Search for the cell housing the specified text and yield its [X, Y] center coordinate. 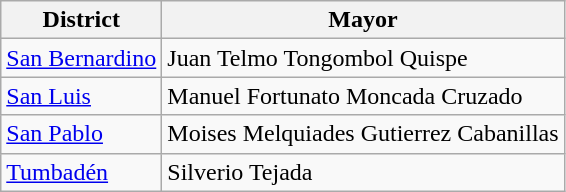
Moises Melquiades Gutierrez Cabanillas [363, 134]
Mayor [363, 20]
Silverio Tejada [363, 172]
Tumbadén [82, 172]
San Pablo [82, 134]
San Luis [82, 96]
San Bernardino [82, 58]
District [82, 20]
Manuel Fortunato Moncada Cruzado [363, 96]
Juan Telmo Tongombol Quispe [363, 58]
